Determine the [X, Y] coordinate at the center of the cell enclosing the given text.  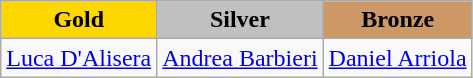
Daniel Arriola [398, 58]
Luca D'Alisera [79, 58]
Bronze [398, 20]
Andrea Barbieri [240, 58]
Silver [240, 20]
Gold [79, 20]
